Return (X, Y) of the center of cell containing provided text 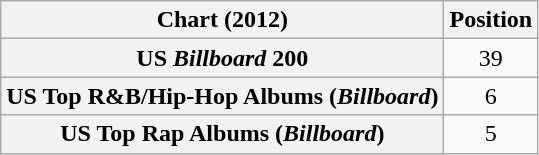
US Top R&B/Hip-Hop Albums (Billboard) (222, 96)
US Top Rap Albums (Billboard) (222, 134)
39 (491, 58)
Position (491, 20)
US Billboard 200 (222, 58)
6 (491, 96)
5 (491, 134)
Chart (2012) (222, 20)
